Capture the cell that displays the provided text and extract its [x, y] central coordinate. 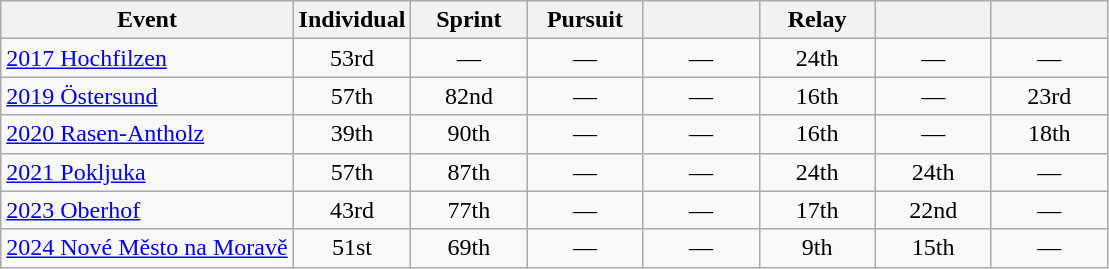
Relay [817, 20]
53rd [352, 58]
39th [352, 134]
Sprint [469, 20]
51st [352, 248]
23rd [1049, 96]
69th [469, 248]
2021 Pokljuka [147, 172]
18th [1049, 134]
2017 Hochfilzen [147, 58]
2020 Rasen-Antholz [147, 134]
77th [469, 210]
90th [469, 134]
2023 Oberhof [147, 210]
Individual [352, 20]
22nd [933, 210]
Pursuit [585, 20]
82nd [469, 96]
9th [817, 248]
2024 Nové Město na Moravě [147, 248]
43rd [352, 210]
Event [147, 20]
2019 Östersund [147, 96]
15th [933, 248]
17th [817, 210]
87th [469, 172]
